Return the (X, Y) coordinate for the center point of the cell that contains the specified text.  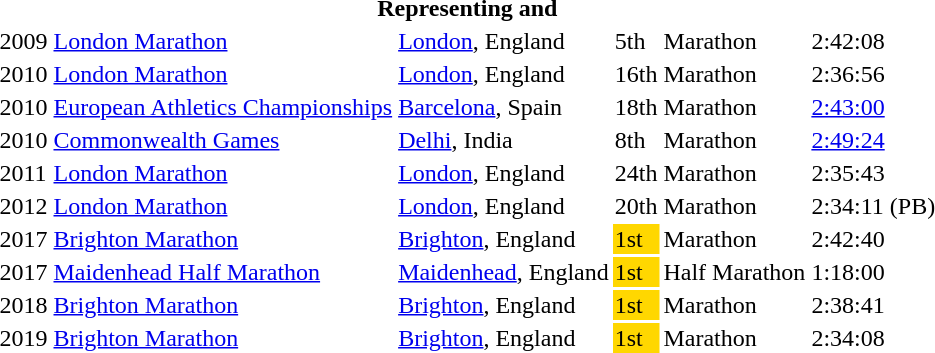
European Athletics Championships (223, 107)
Half Marathon (734, 272)
20th (636, 206)
Delhi, India (504, 140)
Barcelona, Spain (504, 107)
Maidenhead, England (504, 272)
5th (636, 41)
18th (636, 107)
16th (636, 74)
Maidenhead Half Marathon (223, 272)
24th (636, 173)
8th (636, 140)
Commonwealth Games (223, 140)
